Search for the cell housing the specified text and yield its [X, Y] center coordinate. 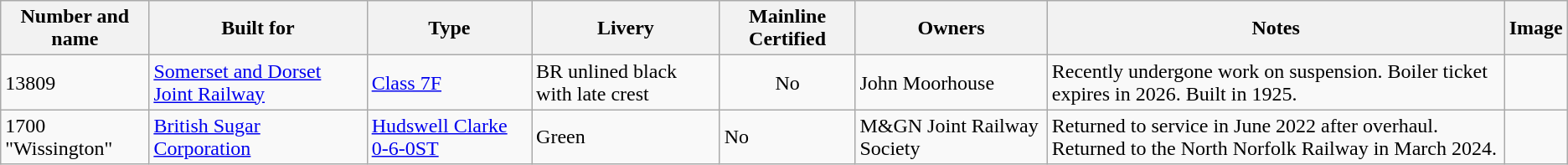
Somerset and Dorset Joint Railway [258, 82]
Owners [952, 28]
Type [449, 28]
1700 "Wissington" [75, 137]
Livery [627, 28]
BR unlined black with late crest [627, 82]
Green [627, 137]
13809 [75, 82]
British Sugar Corporation [258, 137]
Returned to service in June 2022 after overhaul.Returned to the North Norfolk Railway in March 2024. [1276, 137]
Notes [1276, 28]
Mainline Certified [787, 28]
Recently undergone work on suspension. Boiler ticket expires in 2026. Built in 1925. [1276, 82]
M&GN Joint Railway Society [952, 137]
Built for [258, 28]
Image [1536, 28]
Number and name [75, 28]
Hudswell Clarke 0-6-0ST [449, 137]
John Moorhouse [952, 82]
Class 7F [449, 82]
